Pinpoint the cell where the given text exists, returning its (x, y) midpoint coordinate. 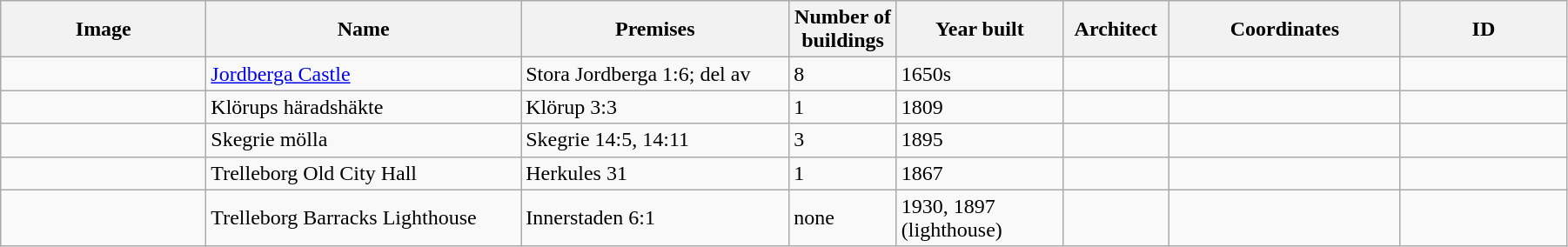
Klörup 3:3 (655, 107)
Innerstaden 6:1 (655, 217)
none (843, 217)
Name (364, 30)
1895 (980, 140)
Skegrie mölla (364, 140)
Architect (1116, 30)
Trelleborg Barracks Lighthouse (364, 217)
Year built (980, 30)
1650s (980, 74)
Coordinates (1284, 30)
1867 (980, 173)
3 (843, 140)
8 (843, 74)
Stora Jordberga 1:6; del av (655, 74)
Trelleborg Old City Hall (364, 173)
Image (104, 30)
1930, 1897 (lighthouse) (980, 217)
ID (1483, 30)
Klörups häradshäkte (364, 107)
1809 (980, 107)
Premises (655, 30)
Number ofbuildings (843, 30)
Skegrie 14:5, 14:11 (655, 140)
Jordberga Castle (364, 74)
Herkules 31 (655, 173)
